Scan for the cell matching the given text and deliver its [X, Y] coordinate at center. 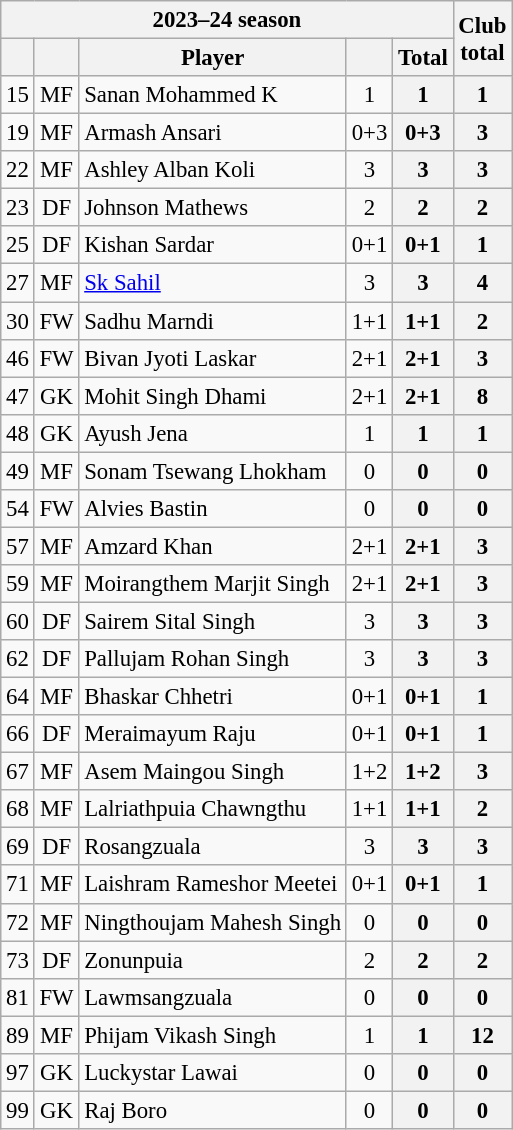
81 [18, 997]
15 [18, 95]
19 [18, 133]
89 [18, 1035]
57 [18, 546]
Amzard Khan [213, 546]
69 [18, 847]
Sairem Sital Singh [213, 621]
Bhaskar Chhetri [213, 697]
23 [18, 208]
Armash Ansari [213, 133]
Pallujam Rohan Singh [213, 659]
Ningthoujam Mahesh Singh [213, 922]
47 [18, 396]
Johnson Mathews [213, 208]
Meraimayum Raju [213, 734]
Clubtotal [482, 38]
64 [18, 697]
72 [18, 922]
Sadhu Marndi [213, 321]
Sonam Tsewang Lhokham [213, 471]
Rosangzuala [213, 847]
22 [18, 170]
Luckystar Lawai [213, 1073]
Zonunpuia [213, 960]
Ashley Alban Koli [213, 170]
Ayush Jena [213, 433]
27 [18, 283]
48 [18, 433]
Sk Sahil [213, 283]
60 [18, 621]
Laishram Rameshor Meetei [213, 885]
2023–24 season [227, 20]
12 [482, 1035]
Kishan Sardar [213, 245]
97 [18, 1073]
71 [18, 885]
59 [18, 584]
Phijam Vikash Singh [213, 1035]
Total [423, 58]
66 [18, 734]
Sanan Mohammed K [213, 95]
Lalriathpuia Chawngthu [213, 809]
4 [482, 283]
Alvies Bastin [213, 509]
46 [18, 358]
Moirangthem Marjit Singh [213, 584]
Mohit Singh Dhami [213, 396]
73 [18, 960]
Lawmsangzuala [213, 997]
49 [18, 471]
Asem Maingou Singh [213, 772]
30 [18, 321]
8 [482, 396]
Raj Boro [213, 1110]
99 [18, 1110]
62 [18, 659]
Bivan Jyoti Laskar [213, 358]
68 [18, 809]
Player [213, 58]
25 [18, 245]
67 [18, 772]
54 [18, 509]
